Scan for the cell matching the given text and deliver its [X, Y] coordinate at center. 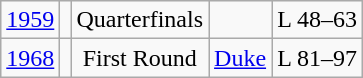
Duke [240, 58]
L 81–97 [318, 58]
L 48–63 [318, 20]
First Round [140, 58]
Quarterfinals [140, 20]
1968 [30, 58]
1959 [30, 20]
